Identify which cell holds the provided text, then report its (X, Y) central coordinate. 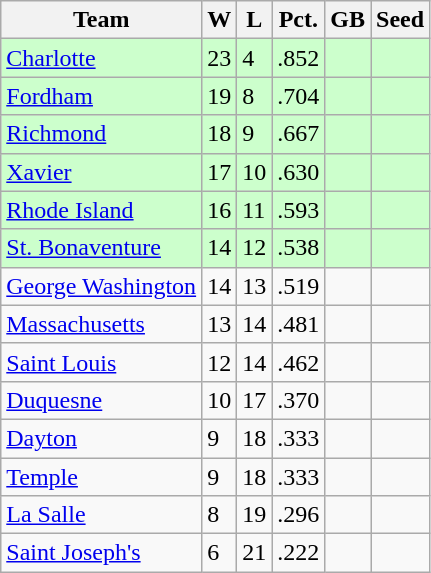
Seed (400, 20)
.538 (298, 248)
4 (254, 58)
Temple (102, 477)
Saint Louis (102, 362)
6 (220, 553)
.704 (298, 96)
Duquesne (102, 400)
George Washington (102, 286)
.481 (298, 324)
Saint Joseph's (102, 553)
.852 (298, 58)
11 (254, 210)
St. Bonaventure (102, 248)
Pct. (298, 20)
.630 (298, 172)
Xavier (102, 172)
16 (220, 210)
W (220, 20)
23 (220, 58)
Charlotte (102, 58)
La Salle (102, 515)
.296 (298, 515)
.667 (298, 134)
L (254, 20)
GB (348, 20)
.519 (298, 286)
Rhode Island (102, 210)
.462 (298, 362)
21 (254, 553)
Fordham (102, 96)
.222 (298, 553)
Richmond (102, 134)
Dayton (102, 438)
Massachusetts (102, 324)
.370 (298, 400)
Team (102, 20)
.593 (298, 210)
